Determine the [x, y] coordinate at the center of the cell enclosing the given text.  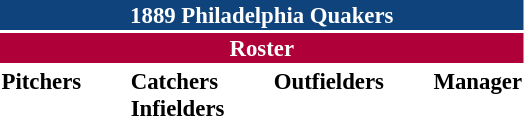
1889 Philadelphia Quakers [262, 15]
Roster [262, 48]
